Pinpoint the cell where the given text exists, returning its (x, y) midpoint coordinate. 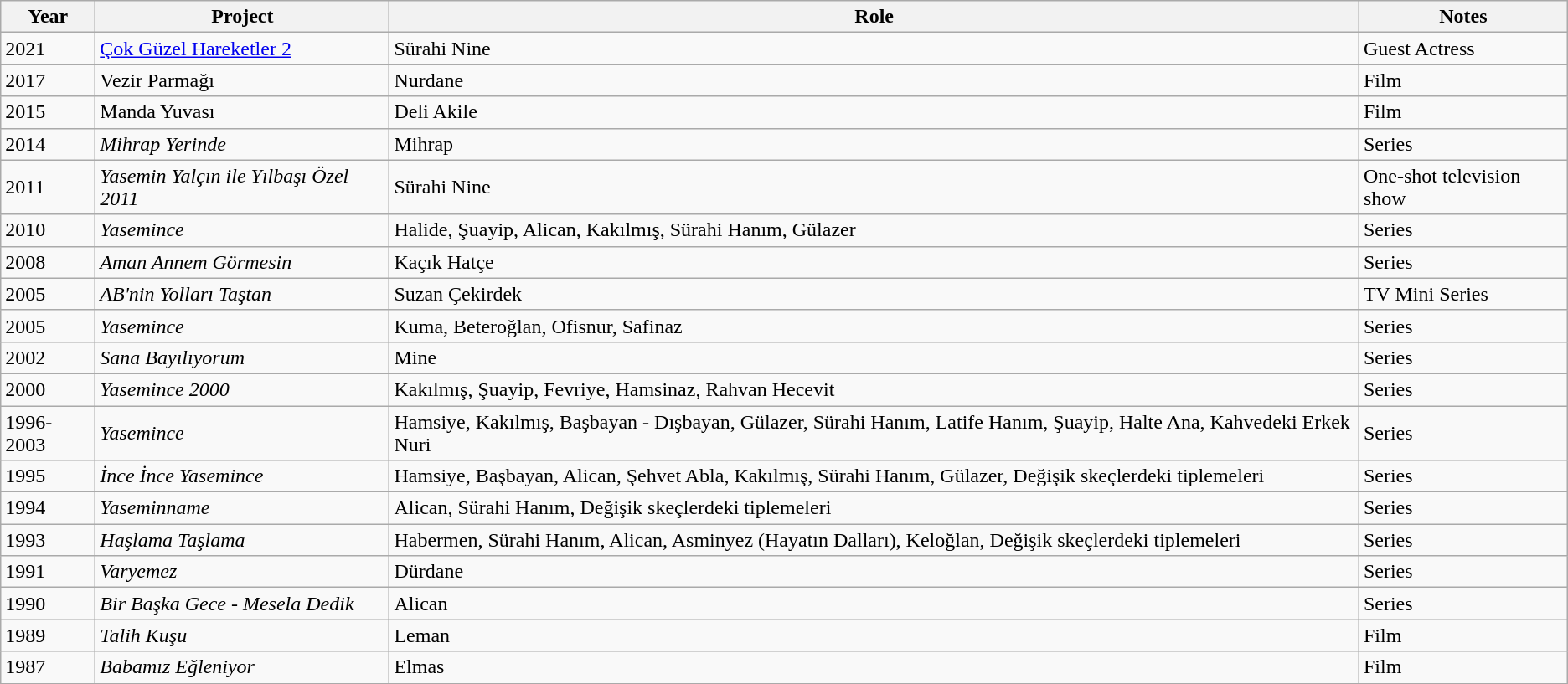
Deli Akile (874, 112)
2014 (49, 144)
Hamsiye, Başbayan, Alican, Şehvet Abla, Kakılmış, Sürahi Hanım, Gülazer, Değişik skeçlerdeki tiplemeleri (874, 476)
Year (49, 17)
2011 (49, 188)
TV Mini Series (1462, 294)
Aman Annem Görmesin (243, 262)
Dürdane (874, 572)
Mine (874, 357)
AB'nin Yolları Taştan (243, 294)
Vezir Parmağı (243, 80)
Elmas (874, 667)
1995 (49, 476)
1990 (49, 604)
Nurdane (874, 80)
1996-2003 (49, 432)
Mihrap (874, 144)
Talih Kuşu (243, 635)
2002 (49, 357)
Hamsiye, Kakılmış, Başbayan - Dışbayan, Gülazer, Sürahi Hanım, Latife Hanım, Şuayip, Halte Ana, Kahvedeki Erkek Nuri (874, 432)
Alican, Sürahi Hanım, Değişik skeçlerdeki tiplemeleri (874, 508)
1993 (49, 540)
1989 (49, 635)
1991 (49, 572)
Yasemince 2000 (243, 389)
2015 (49, 112)
Halide, Şuayip, Alican, Kakılmış, Sürahi Hanım, Gülazer (874, 230)
Kakılmış, Şuayip, Fevriye, Hamsinaz, Rahvan Hecevit (874, 389)
2021 (49, 49)
1994 (49, 508)
Suzan Çekirdek (874, 294)
2010 (49, 230)
Varyemez (243, 572)
Project (243, 17)
Çok Güzel Hareketler 2 (243, 49)
Babamız Eğleniyor (243, 667)
Manda Yuvası (243, 112)
Mihrap Yerinde (243, 144)
Kaçık Hatçe (874, 262)
Habermen, Sürahi Hanım, Alican, Asminyez (Hayatın Dalları), Keloğlan, Değişik skeçlerdeki tiplemeleri (874, 540)
Notes (1462, 17)
Guest Actress (1462, 49)
Yasemin Yalçın ile Yılbaşı Özel 2011 (243, 188)
Role (874, 17)
Yaseminname (243, 508)
Kuma, Beteroğlan, Ofisnur, Safinaz (874, 326)
İnce İnce Yasemince (243, 476)
2008 (49, 262)
One-shot television show (1462, 188)
Leman (874, 635)
Haşlama Taşlama (243, 540)
Bir Başka Gece - Mesela Dedik (243, 604)
Sana Bayılıyorum (243, 357)
1987 (49, 667)
2000 (49, 389)
2017 (49, 80)
Alican (874, 604)
